Locate the cell with the specified text and output its (X, Y) center coordinate. 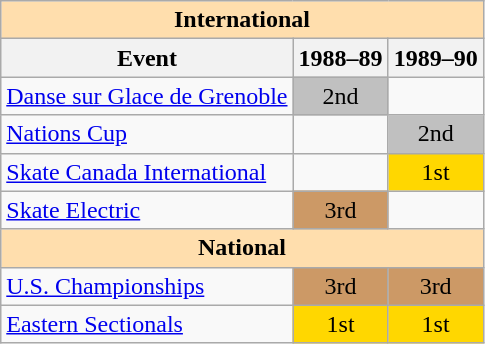
U.S. Championships (147, 286)
1989–90 (436, 58)
International (242, 20)
Event (147, 58)
Danse sur Glace de Grenoble (147, 96)
Nations Cup (147, 134)
Skate Canada International (147, 172)
Skate Electric (147, 210)
1988–89 (340, 58)
Eastern Sectionals (147, 324)
National (242, 248)
